Return (X, Y) of the center of cell containing provided text 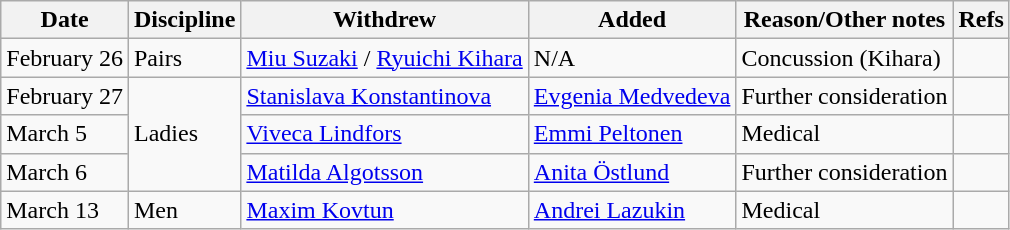
Concussion (Kihara) (844, 58)
March 6 (65, 172)
March 5 (65, 134)
Discipline (184, 20)
Refs (981, 20)
Date (65, 20)
March 13 (65, 210)
February 27 (65, 96)
Pairs (184, 58)
N/A (632, 58)
Viveca Lindfors (384, 134)
Miu Suzaki / Ryuichi Kihara (384, 58)
Reason/Other notes (844, 20)
Anita Östlund (632, 172)
Emmi Peltonen (632, 134)
Added (632, 20)
Ladies (184, 134)
Evgenia Medvedeva (632, 96)
Men (184, 210)
Stanislava Konstantinova (384, 96)
February 26 (65, 58)
Withdrew (384, 20)
Matilda Algotsson (384, 172)
Maxim Kovtun (384, 210)
Andrei Lazukin (632, 210)
